Determine the [x, y] coordinate at the center of the cell enclosing the given text.  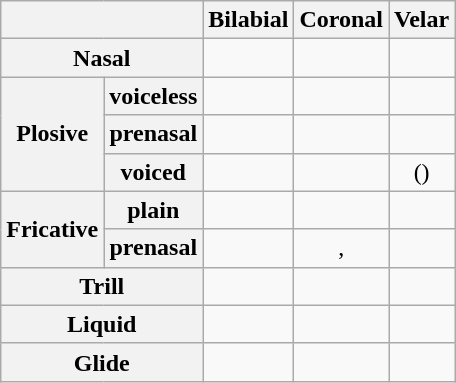
Glide [102, 362]
voiced [154, 172]
plain [154, 210]
Bilabial [248, 20]
Fricative [52, 229]
() [422, 172]
Velar [422, 20]
Nasal [102, 58]
, [342, 248]
Plosive [52, 134]
Liquid [102, 324]
voiceless [154, 96]
Coronal [342, 20]
Trill [102, 286]
